Determine the [x, y] coordinate at the center of the cell enclosing the given text.  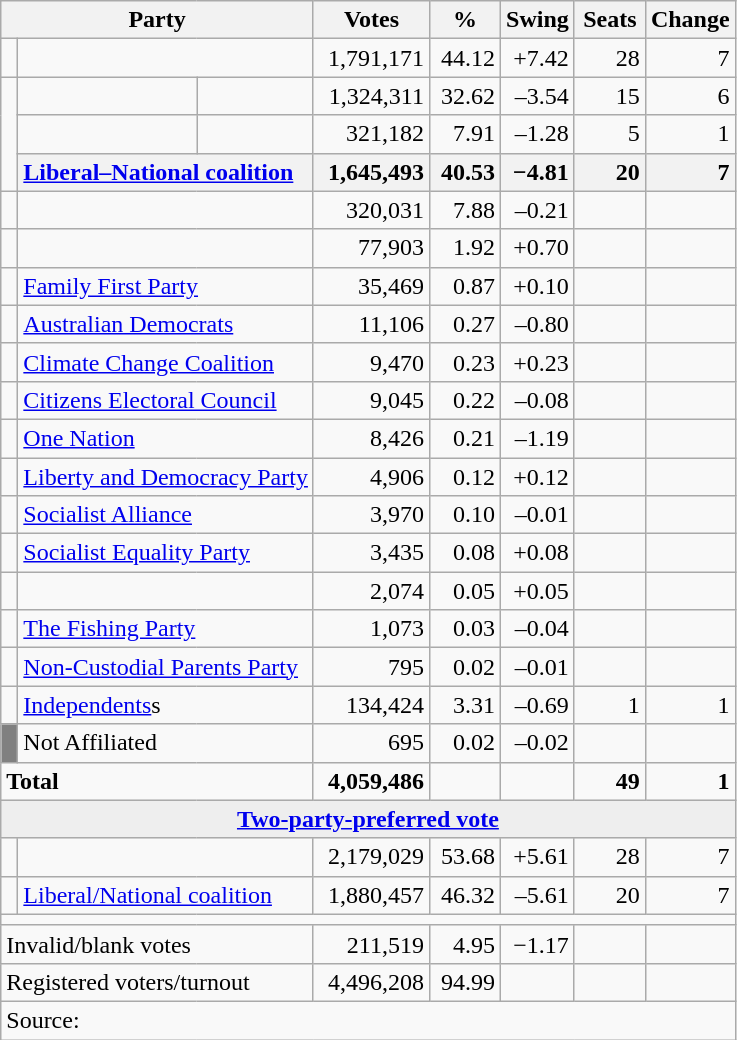
Australian Democrats [166, 324]
–0.02 [538, 743]
0.22 [464, 400]
4,496,208 [371, 982]
Not Affiliated [166, 743]
695 [371, 743]
4,059,486 [371, 781]
–1.28 [538, 134]
+7.42 [538, 58]
2,179,029 [371, 857]
0.08 [464, 553]
+0.70 [538, 248]
Socialist Equality Party [166, 553]
Invalid/blank votes [158, 944]
211,519 [371, 944]
−4.81 [538, 172]
Total [158, 781]
Swing [538, 20]
2,074 [371, 591]
–0.21 [538, 210]
321,182 [371, 134]
3.31 [464, 705]
35,469 [371, 286]
11,106 [371, 324]
8,426 [371, 438]
0.27 [464, 324]
0.05 [464, 591]
0.10 [464, 515]
795 [371, 667]
1,880,457 [371, 895]
Seats [610, 20]
Family First Party [166, 286]
Two-party-preferred vote [368, 819]
7.88 [464, 210]
320,031 [371, 210]
Change [690, 20]
–3.54 [538, 96]
1.92 [464, 248]
Liberal/National coalition [166, 895]
9,045 [371, 400]
15 [610, 96]
53.68 [464, 857]
–0.08 [538, 400]
+0.12 [538, 477]
Climate Change Coalition [166, 362]
4.95 [464, 944]
5 [610, 134]
Socialist Alliance [166, 515]
44.12 [464, 58]
% [464, 20]
−1.17 [538, 944]
–0.80 [538, 324]
0.87 [464, 286]
1,645,493 [371, 172]
Citizens Electoral Council [166, 400]
1,791,171 [371, 58]
0.03 [464, 629]
32.62 [464, 96]
4,906 [371, 477]
0.12 [464, 477]
–1.19 [538, 438]
40.53 [464, 172]
–5.61 [538, 895]
+5.61 [538, 857]
6 [690, 96]
–0.69 [538, 705]
+0.10 [538, 286]
0.21 [464, 438]
7.91 [464, 134]
–0.04 [538, 629]
Registered voters/turnout [158, 982]
1,073 [371, 629]
Votes [371, 20]
Independentss [166, 705]
134,424 [371, 705]
77,903 [371, 248]
Non-Custodial Parents Party [166, 667]
1,324,311 [371, 96]
0.23 [464, 362]
+0.08 [538, 553]
+0.23 [538, 362]
3,435 [371, 553]
Liberty and Democracy Party [166, 477]
Party [158, 20]
94.99 [464, 982]
46.32 [464, 895]
+0.05 [538, 591]
One Nation [166, 438]
3,970 [371, 515]
Liberal–National coalition [166, 172]
49 [610, 781]
The Fishing Party [166, 629]
Source: [368, 1020]
9,470 [371, 362]
